Scan for the cell matching the given text and deliver its [X, Y] coordinate at center. 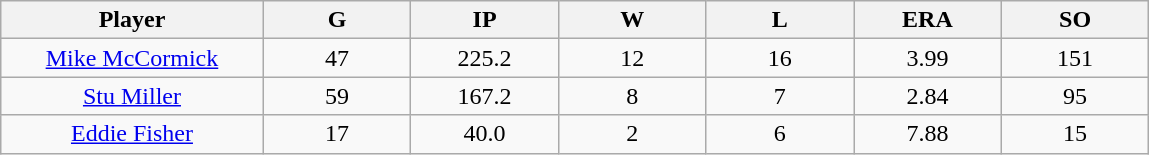
47 [337, 58]
G [337, 20]
59 [337, 96]
ERA [928, 20]
2.84 [928, 96]
16 [780, 58]
95 [1075, 96]
L [780, 20]
12 [632, 58]
Player [132, 20]
SO [1075, 20]
3.99 [928, 58]
151 [1075, 58]
Stu Miller [132, 96]
Mike McCormick [132, 58]
Eddie Fisher [132, 134]
225.2 [485, 58]
40.0 [485, 134]
15 [1075, 134]
17 [337, 134]
167.2 [485, 96]
6 [780, 134]
2 [632, 134]
7 [780, 96]
8 [632, 96]
7.88 [928, 134]
IP [485, 20]
W [632, 20]
